Detect which cell encompasses the target text, then output its [X, Y] center coordinate. 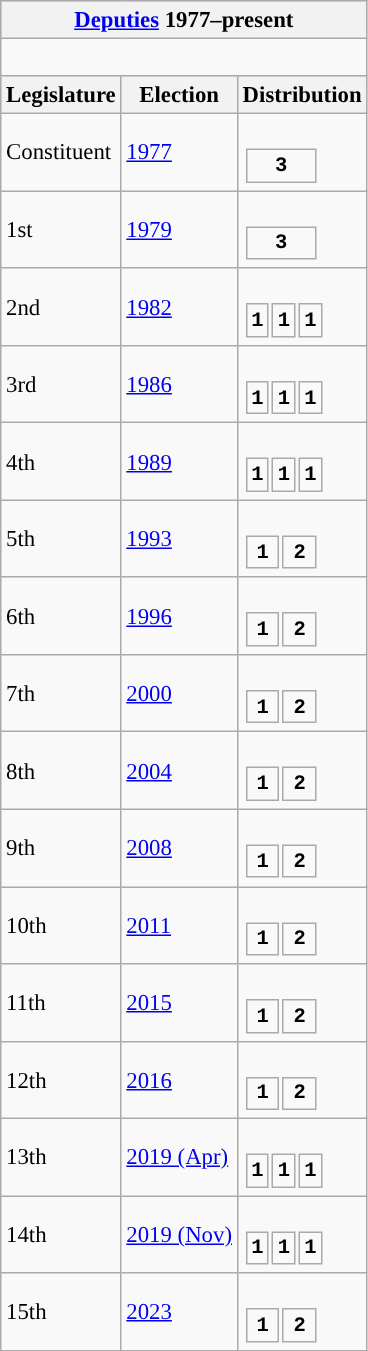
14th [61, 1234]
2nd [61, 306]
3rd [61, 384]
Election [179, 95]
Distribution [302, 95]
8th [61, 770]
5th [61, 538]
1989 [179, 462]
2000 [179, 694]
12th [61, 1080]
2023 [179, 1312]
4th [61, 462]
7th [61, 694]
10th [61, 926]
2015 [179, 1002]
1977 [179, 152]
9th [61, 848]
Deputies 1977–present [184, 20]
1986 [179, 384]
1st [61, 230]
6th [61, 616]
1982 [179, 306]
2011 [179, 926]
15th [61, 1312]
Constituent [61, 152]
2019 (Apr) [179, 1158]
2004 [179, 770]
Legislature [61, 95]
13th [61, 1158]
11th [61, 1002]
1979 [179, 230]
2008 [179, 848]
1993 [179, 538]
1996 [179, 616]
2019 (Nov) [179, 1234]
2016 [179, 1080]
